Output the [x, y] coordinate of the center of the cell containing the given text.  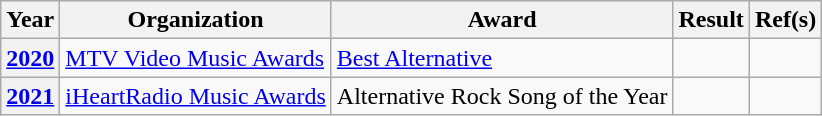
Alternative Rock Song of the Year [502, 96]
Ref(s) [785, 20]
Best Alternative [502, 58]
2020 [30, 58]
2021 [30, 96]
MTV Video Music Awards [196, 58]
Result [711, 20]
iHeartRadio Music Awards [196, 96]
Award [502, 20]
Year [30, 20]
Organization [196, 20]
